Identify which cell holds the provided text, then report its (x, y) central coordinate. 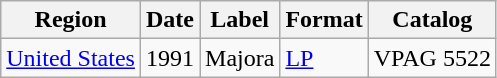
LP (324, 58)
Date (170, 20)
Majora (240, 58)
Label (240, 20)
1991 (170, 58)
Catalog (432, 20)
United States (71, 58)
VPAG 5522 (432, 58)
Format (324, 20)
Region (71, 20)
